Return (x, y) of the center of cell containing provided text 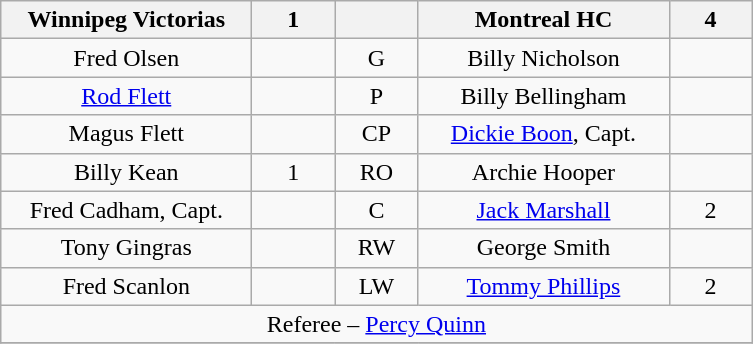
Tony Gingras (126, 248)
RW (376, 248)
C (376, 210)
Billy Nicholson (544, 58)
Fred Cadham, Capt. (126, 210)
George Smith (544, 248)
Winnipeg Victorias (126, 20)
Montreal HC (544, 20)
Tommy Phillips (544, 286)
Magus Flett (126, 134)
Billy Bellingham (544, 96)
Archie Hooper (544, 172)
Rod Flett (126, 96)
LW (376, 286)
P (376, 96)
Fred Scanlon (126, 286)
Jack Marshall (544, 210)
Fred Olsen (126, 58)
Billy Kean (126, 172)
Dickie Boon, Capt. (544, 134)
G (376, 58)
CP (376, 134)
Referee – Percy Quinn (376, 324)
RO (376, 172)
4 (710, 20)
